Extract the (X, Y) coordinate from the center of the cell holding the provided text.  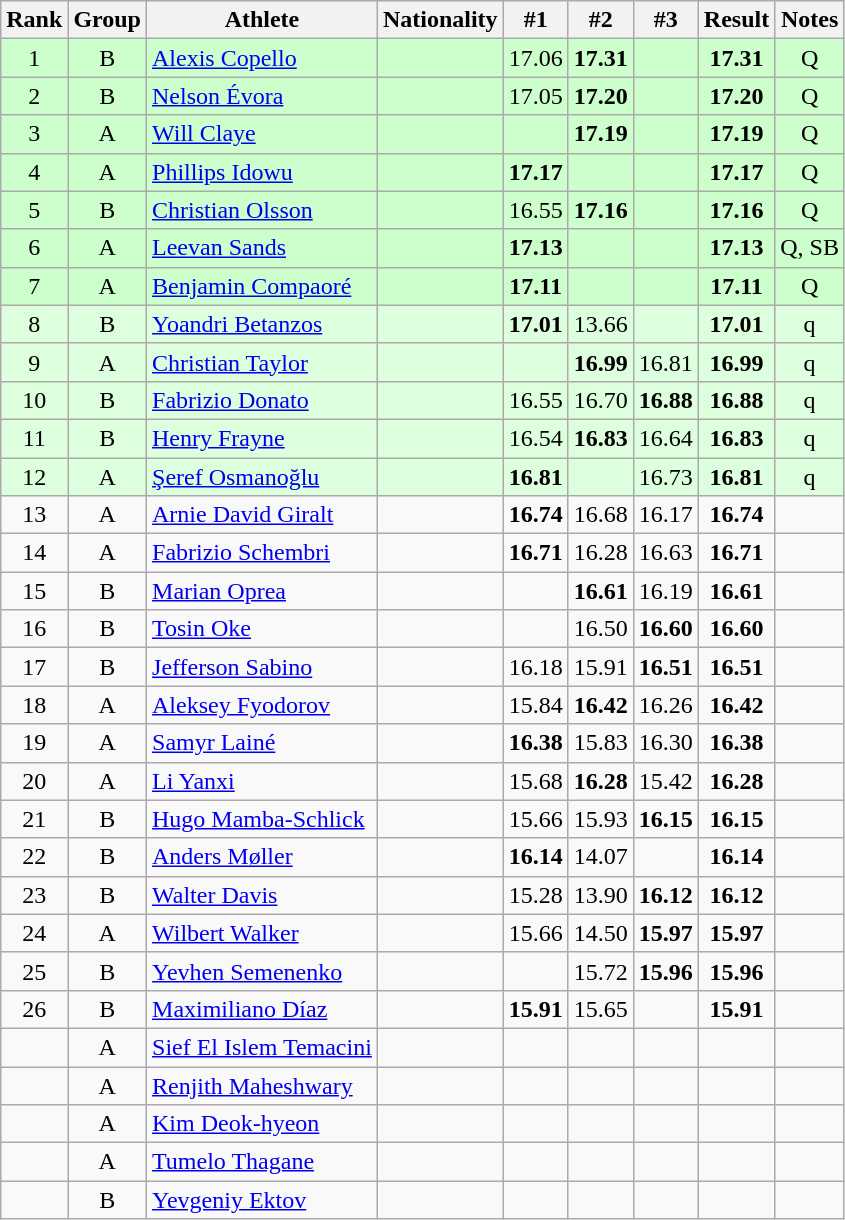
16.64 (666, 438)
15.72 (600, 971)
#2 (600, 20)
Phillips Idowu (262, 172)
Christian Olsson (262, 210)
Will Claye (262, 134)
Samyr Lainé (262, 743)
18 (34, 705)
16.73 (666, 477)
11 (34, 438)
Walter Davis (262, 895)
16.68 (600, 515)
20 (34, 781)
Hugo Mamba-Schlick (262, 819)
1 (34, 58)
17.06 (536, 58)
13.66 (600, 324)
15.84 (536, 705)
Fabrizio Donato (262, 400)
Result (736, 20)
15 (34, 591)
Jefferson Sabino (262, 667)
16.54 (536, 438)
Renjith Maheshwary (262, 1085)
Maximiliano Díaz (262, 1009)
Q, SB (810, 248)
16.63 (666, 553)
22 (34, 857)
17 (34, 667)
Nelson Évora (262, 96)
16.19 (666, 591)
13.90 (600, 895)
15.28 (536, 895)
16.30 (666, 743)
#1 (536, 20)
Alexis Copello (262, 58)
3 (34, 134)
15.93 (600, 819)
Yevhen Semenenko (262, 971)
16.50 (600, 629)
Rank (34, 20)
15.42 (666, 781)
14 (34, 553)
Athlete (262, 20)
Henry Frayne (262, 438)
Aleksey Fyodorov (262, 705)
16.17 (666, 515)
Wilbert Walker (262, 933)
13 (34, 515)
15.83 (600, 743)
Fabrizio Schembri (262, 553)
14.07 (600, 857)
Yoandri Betanzos (262, 324)
Sief El Islem Temacini (262, 1047)
25 (34, 971)
7 (34, 286)
Marian Oprea (262, 591)
Notes (810, 20)
21 (34, 819)
Tumelo Thagane (262, 1162)
Arnie David Giralt (262, 515)
6 (34, 248)
16.70 (600, 400)
Nationality (440, 20)
19 (34, 743)
16 (34, 629)
2 (34, 96)
10 (34, 400)
9 (34, 362)
15.65 (600, 1009)
Kim Deok-hyeon (262, 1124)
14.50 (600, 933)
12 (34, 477)
16.26 (666, 705)
Tosin Oke (262, 629)
5 (34, 210)
26 (34, 1009)
Li Yanxi (262, 781)
8 (34, 324)
23 (34, 895)
Christian Taylor (262, 362)
4 (34, 172)
17.05 (536, 96)
Anders Møller (262, 857)
Yevgeniy Ektov (262, 1200)
#3 (666, 20)
Group (108, 20)
Benjamin Compaoré (262, 286)
15.68 (536, 781)
Leevan Sands (262, 248)
24 (34, 933)
16.18 (536, 667)
Şeref Osmanoğlu (262, 477)
